Capture the cell that displays the provided text and extract its [x, y] central coordinate. 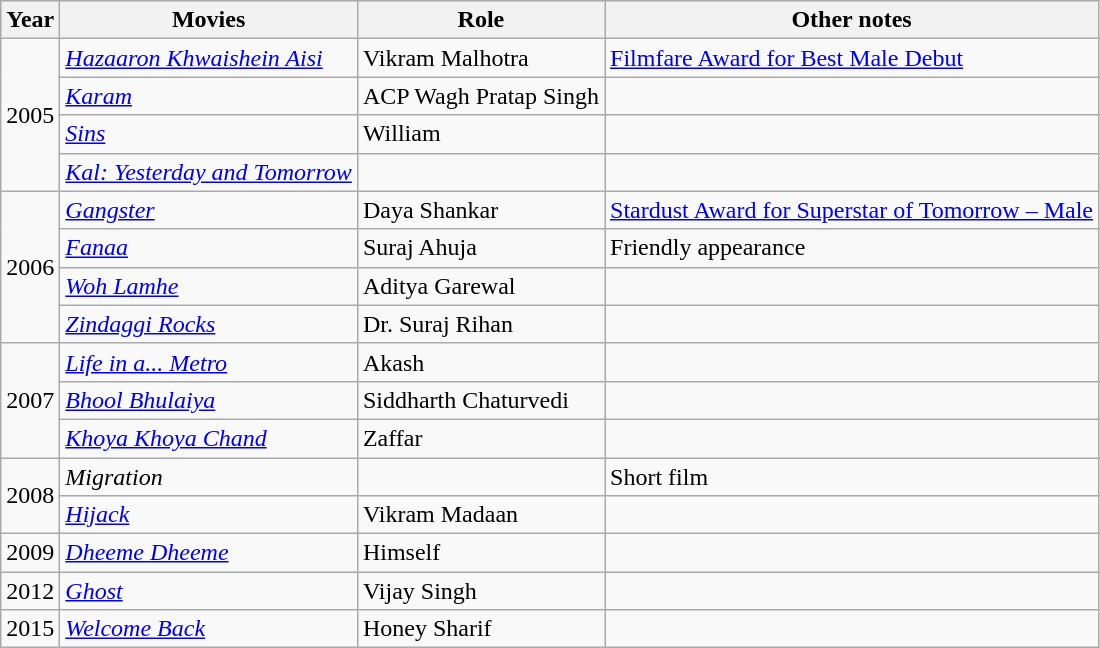
Karam [209, 96]
Himself [480, 553]
2012 [30, 591]
Friendly appearance [852, 248]
William [480, 134]
Siddharth Chaturvedi [480, 400]
ACP Wagh Pratap Singh [480, 96]
Aditya Garewal [480, 286]
2005 [30, 115]
Sins [209, 134]
Vijay Singh [480, 591]
Filmfare Award for Best Male Debut [852, 58]
Stardust Award for Superstar of Tomorrow – Male [852, 210]
Daya Shankar [480, 210]
Role [480, 20]
Akash [480, 362]
Zindaggi Rocks [209, 324]
Vikram Malhotra [480, 58]
2015 [30, 629]
2007 [30, 400]
Vikram Madaan [480, 515]
Zaffar [480, 438]
Hazaaron Khwaishein Aisi [209, 58]
2008 [30, 496]
2009 [30, 553]
2006 [30, 267]
Other notes [852, 20]
Ghost [209, 591]
Khoya Khoya Chand [209, 438]
Woh Lamhe [209, 286]
Life in a... Metro [209, 362]
Gangster [209, 210]
Bhool Bhulaiya [209, 400]
Suraj Ahuja [480, 248]
Migration [209, 477]
Short film [852, 477]
Dr. Suraj Rihan [480, 324]
Movies [209, 20]
Kal: Yesterday and Tomorrow [209, 172]
Year [30, 20]
Honey Sharif [480, 629]
Fanaa [209, 248]
Dheeme Dheeme [209, 553]
Welcome Back [209, 629]
Hijack [209, 515]
